Return [x, y] of the center of cell containing provided text 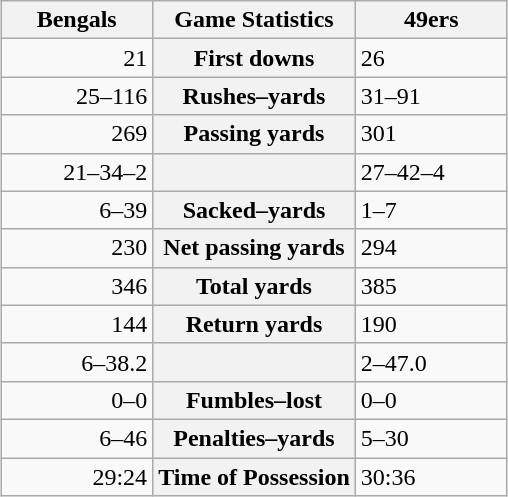
301 [431, 134]
Sacked–yards [254, 210]
269 [77, 134]
21 [77, 58]
49ers [431, 20]
First downs [254, 58]
2–47.0 [431, 362]
294 [431, 248]
230 [77, 248]
6–39 [77, 210]
190 [431, 324]
Game Statistics [254, 20]
Penalties–yards [254, 438]
27–42–4 [431, 172]
Net passing yards [254, 248]
25–116 [77, 96]
Total yards [254, 286]
29:24 [77, 477]
21–34–2 [77, 172]
Passing yards [254, 134]
1–7 [431, 210]
Time of Possession [254, 477]
346 [77, 286]
6–38.2 [77, 362]
6–46 [77, 438]
30:36 [431, 477]
5–30 [431, 438]
Fumbles–lost [254, 400]
385 [431, 286]
Bengals [77, 20]
144 [77, 324]
Return yards [254, 324]
Rushes–yards [254, 96]
31–91 [431, 96]
26 [431, 58]
